Scan for the cell matching the given text and deliver its [X, Y] coordinate at center. 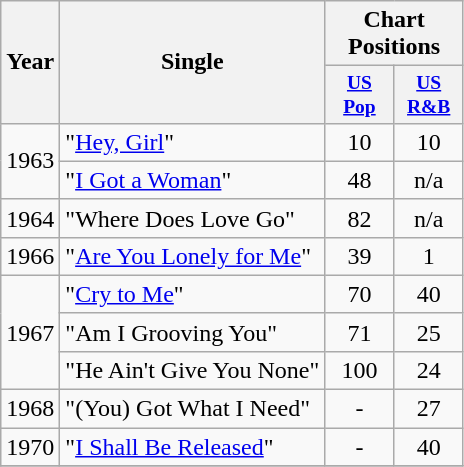
"He Ain't Give You None" [192, 370]
1967 [30, 332]
71 [360, 332]
1 [428, 256]
82 [360, 218]
48 [360, 180]
Year [30, 62]
1963 [30, 161]
"Are You Lonely for Me" [192, 256]
"Cry to Me" [192, 294]
US Pop [360, 94]
"Where Does Love Go" [192, 218]
1968 [30, 409]
1970 [30, 447]
Chart Positions [394, 34]
1966 [30, 256]
70 [360, 294]
1964 [30, 218]
"(You) Got What I Need" [192, 409]
Single [192, 62]
24 [428, 370]
25 [428, 332]
"Hey, Girl" [192, 142]
27 [428, 409]
"I Shall Be Released" [192, 447]
USR&B [428, 94]
100 [360, 370]
39 [360, 256]
"Am I Grooving You" [192, 332]
"I Got a Woman" [192, 180]
